Return the (X, Y) coordinate for the center point of the cell that contains the specified text.  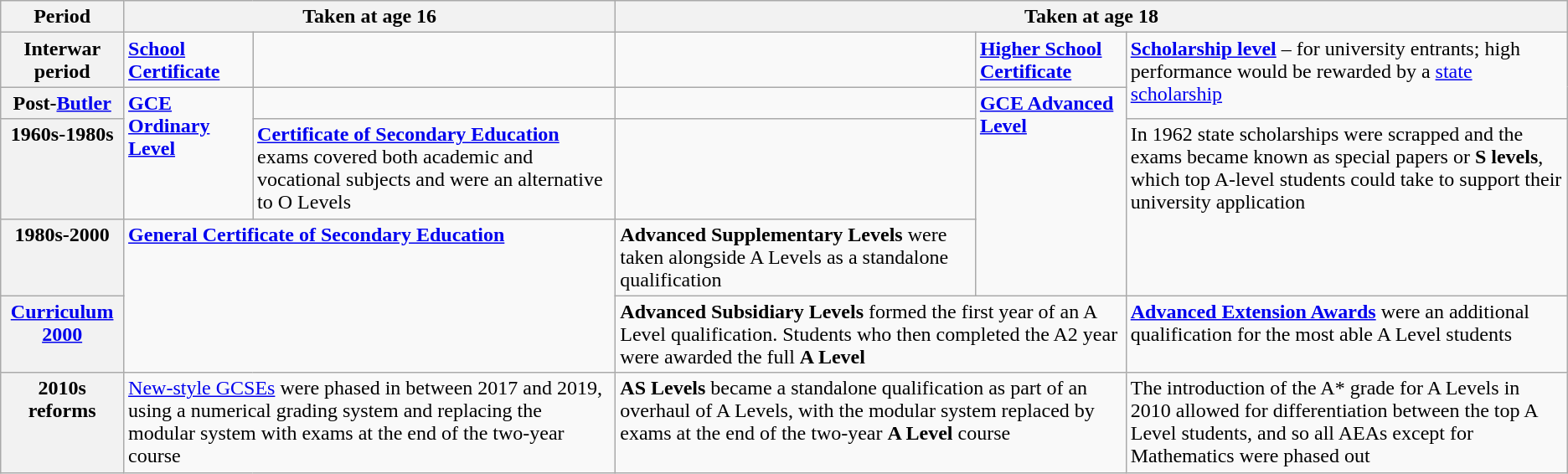
Scholarship level – for university entrants; high performance would be rewarded by a state scholarship (1347, 75)
1960s-1980s (62, 169)
Taken at age 18 (1091, 17)
Advanced Supplementary Levels were taken alongside A Levels as a standalone qualification (796, 257)
GCE Ordinary Level (188, 152)
General Certificate of Secondary Education (370, 296)
Advanced Subsidiary Levels formed the first year of an A Level qualification. Students who then completed the A2 year were awarded the full A Level (871, 334)
Curriculum 2000 (62, 334)
1980s-2000 (62, 257)
Advanced Extension Awards were an additional qualification for the most able A Level students (1347, 334)
Interwar period (62, 60)
Higher School Certificate (1050, 60)
Certificate of Secondary Education exams covered both academic and vocational subjects and were an alternative to O Levels (434, 169)
Taken at age 16 (370, 17)
Post-Butler (62, 103)
2010s reforms (62, 422)
Period (62, 17)
GCE Advanced Level (1050, 191)
School Certificate (188, 60)
